Find where the given text appears and provide that cell's center as [X, Y] coordinate. 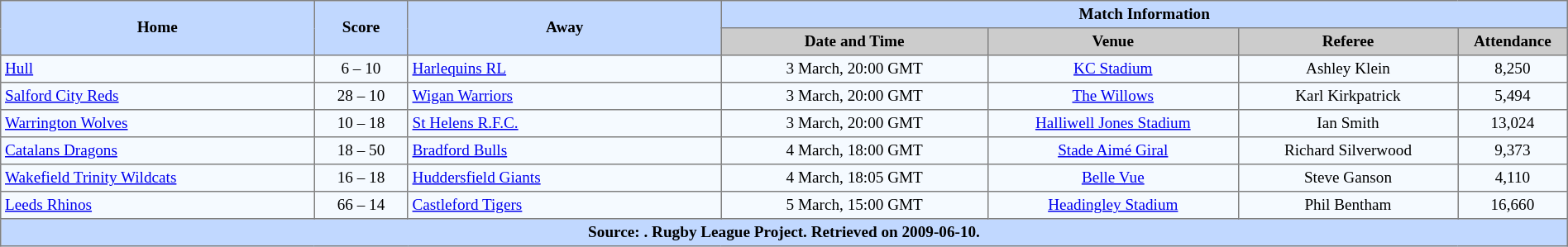
28 – 10 [361, 96]
Belle Vue [1113, 178]
St Helens R.F.C. [564, 124]
Source: . Rugby League Project. Retrieved on 2009-06-10. [784, 233]
4,110 [1513, 178]
6 – 10 [361, 69]
Wakefield Trinity Wildcats [157, 178]
Ian Smith [1348, 124]
Halliwell Jones Stadium [1113, 124]
4 March, 18:00 GMT [854, 150]
Karl Kirkpatrick [1348, 96]
4 March, 18:05 GMT [854, 178]
Steve Ganson [1348, 178]
Huddersfield Giants [564, 178]
Wigan Warriors [564, 96]
18 – 50 [361, 150]
Stade Aimé Giral [1113, 150]
Richard Silverwood [1348, 150]
Attendance [1513, 41]
Catalans Dragons [157, 150]
66 – 14 [361, 205]
8,250 [1513, 69]
Home [157, 28]
Leeds Rhinos [157, 205]
5,494 [1513, 96]
KC Stadium [1113, 69]
16 – 18 [361, 178]
Phil Bentham [1348, 205]
Ashley Klein [1348, 69]
Away [564, 28]
Match Information [1145, 15]
13,024 [1513, 124]
Salford City Reds [157, 96]
Harlequins RL [564, 69]
Referee [1348, 41]
Date and Time [854, 41]
Castleford Tigers [564, 205]
16,660 [1513, 205]
Headingley Stadium [1113, 205]
The Willows [1113, 96]
10 – 18 [361, 124]
5 March, 15:00 GMT [854, 205]
Venue [1113, 41]
Warrington Wolves [157, 124]
Hull [157, 69]
Bradford Bulls [564, 150]
Score [361, 28]
9,373 [1513, 150]
